Output the (X, Y) coordinate of the center of the cell containing the given text.  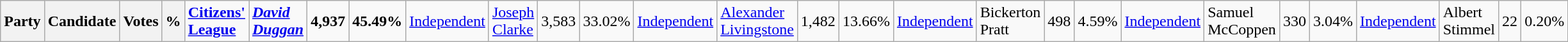
45.49% (378, 22)
Joseph Clarke (513, 22)
1,482 (818, 22)
% (173, 22)
33.02% (607, 22)
Albert Stimmel (1469, 22)
Samuel McCoppen (1242, 22)
Bickerton Pratt (1010, 22)
Alexander Livingstone (757, 22)
Candidate (82, 22)
0.20% (1544, 22)
Citizens' League (216, 22)
498 (1059, 22)
3.04% (1333, 22)
4,937 (328, 22)
22 (1510, 22)
13.66% (866, 22)
Party (22, 22)
David Duggan (278, 22)
3,583 (558, 22)
4.59% (1097, 22)
Votes (141, 22)
330 (1295, 22)
